Search for the cell housing the specified text and yield its [x, y] center coordinate. 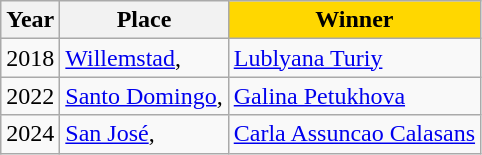
2018 [30, 58]
Galina Petukhova [354, 96]
Lublyana Turiy [354, 58]
Willemstad, [144, 58]
2022 [30, 96]
Santo Domingo, [144, 96]
Winner [354, 20]
Place [144, 20]
San José, [144, 134]
Carla Assuncao Calasans [354, 134]
2024 [30, 134]
Year [30, 20]
